Search for the cell housing the specified text and yield its [X, Y] center coordinate. 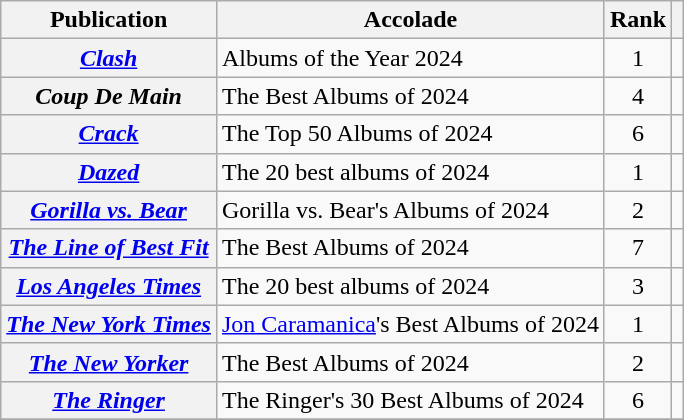
7 [638, 248]
Publication [109, 20]
The New Yorker [109, 362]
Los Angeles Times [109, 286]
The Ringer's 30 Best Albums of 2024 [410, 400]
Gorilla vs. Bear's Albums of 2024 [410, 210]
Dazed [109, 172]
The Line of Best Fit [109, 248]
4 [638, 96]
Coup De Main [109, 96]
Albums of the Year 2024 [410, 58]
Crack [109, 134]
Gorilla vs. Bear [109, 210]
The Top 50 Albums of 2024 [410, 134]
Clash [109, 58]
The Ringer [109, 400]
Accolade [410, 20]
The New York Times [109, 324]
Rank [638, 20]
Jon Caramanica's Best Albums of 2024 [410, 324]
3 [638, 286]
